Return (X, Y) of the center of cell containing provided text 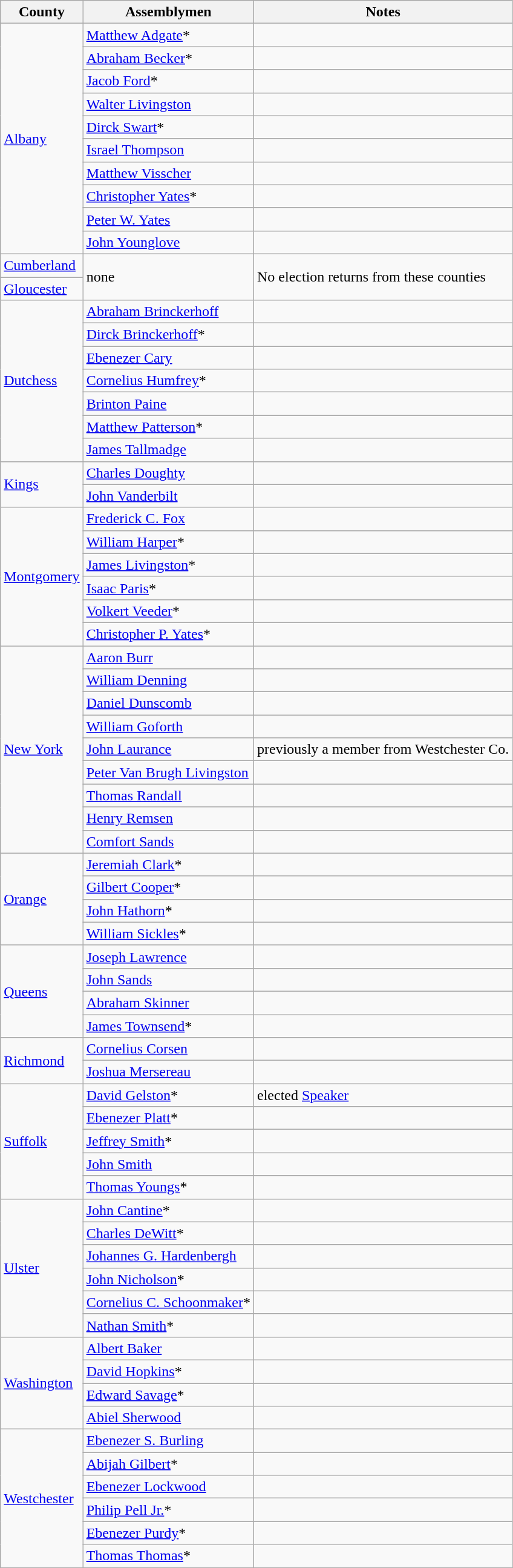
Nathan Smith* (168, 1325)
Abijah Gilbert* (168, 1464)
Suffolk (42, 1141)
Albany (42, 139)
Westchester (42, 1498)
John Cantine* (168, 1210)
Joseph Lawrence (168, 957)
Dirck Swart* (168, 127)
Montgomery (42, 576)
Aaron Burr (168, 657)
Dutchess (42, 381)
Peter W. Yates (168, 219)
Israel Thompson (168, 150)
Thomas Youngs* (168, 1187)
Charles Doughty (168, 473)
Philip Pell Jr.* (168, 1510)
Comfort Sands (168, 842)
elected Speaker (384, 1095)
William Denning (168, 680)
Dirck Brinckerhoff* (168, 335)
Daniel Dunscomb (168, 703)
No election returns from these counties (384, 277)
Ebenezer Platt* (168, 1118)
Jacob Ford* (168, 81)
Gloucester (42, 289)
Walter Livingston (168, 104)
Christopher P. Yates* (168, 634)
Henry Remsen (168, 819)
Abiel Sherwood (168, 1418)
James Townsend* (168, 1026)
John Smith (168, 1164)
William Harper* (168, 542)
Ebenezer Lockwood (168, 1487)
Joshua Mersereau (168, 1072)
Cornelius Corsen (168, 1049)
Abraham Brinckerhoff (168, 312)
Thomas Thomas* (168, 1556)
Cumberland (42, 265)
John Sands (168, 980)
Ebenezer Cary (168, 358)
none (168, 277)
Ulster (42, 1268)
Volkert Veeder* (168, 611)
Jeremiah Clark* (168, 865)
Abraham Becker* (168, 58)
William Goforth (168, 726)
Cornelius C. Schoonmaker* (168, 1302)
Albert Baker (168, 1348)
Jeffrey Smith* (168, 1141)
New York (42, 749)
Kings (42, 484)
Cornelius Humfrey* (168, 381)
Peter Van Brugh Livingston (168, 772)
John Vanderbilt (168, 496)
Matthew Visscher (168, 173)
Assemblymen (168, 12)
Matthew Patterson* (168, 427)
Washington (42, 1383)
Queens (42, 991)
Thomas Randall (168, 796)
John Younglove (168, 242)
John Hathorn* (168, 911)
Abraham Skinner (168, 1003)
John Laurance (168, 749)
Johannes G. Hardenbergh (168, 1256)
Brinton Paine (168, 404)
Matthew Adgate* (168, 35)
James Tallmadge (168, 450)
David Hopkins* (168, 1371)
Ebenezer Purdy* (168, 1533)
County (42, 12)
William Sickles* (168, 934)
Christopher Yates* (168, 196)
Ebenezer S. Burling (168, 1441)
Isaac Paris* (168, 588)
Richmond (42, 1061)
James Livingston* (168, 565)
Orange (42, 899)
David Gelston* (168, 1095)
Edward Savage* (168, 1394)
Frederick C. Fox (168, 519)
John Nicholson* (168, 1279)
Gilbert Cooper* (168, 888)
Notes (384, 12)
previously a member from Westchester Co. (384, 749)
Charles DeWitt* (168, 1233)
